Search for the cell housing the specified text and yield its [x, y] center coordinate. 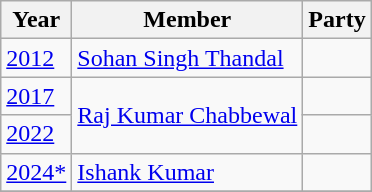
2024* [36, 172]
Party [337, 20]
Year [36, 20]
Raj Kumar Chabbewal [188, 115]
2012 [36, 58]
2022 [36, 134]
Member [188, 20]
Sohan Singh Thandal [188, 58]
2017 [36, 96]
Ishank Kumar [188, 172]
